Find where the given text appears and provide that cell's center as (X, Y) coordinate. 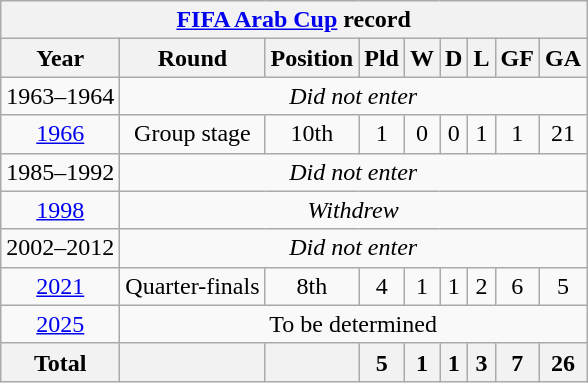
1963–1964 (60, 96)
L (482, 58)
Withdrew (354, 210)
Group stage (192, 134)
Quarter-finals (192, 286)
GA (562, 58)
GF (517, 58)
3 (482, 362)
10th (312, 134)
1966 (60, 134)
Round (192, 58)
1998 (60, 210)
2002–2012 (60, 248)
Year (60, 58)
W (422, 58)
D (454, 58)
7 (517, 362)
2025 (60, 324)
2 (482, 286)
4 (382, 286)
21 (562, 134)
Pld (382, 58)
Total (60, 362)
To be determined (354, 324)
FIFA Arab Cup record (294, 20)
26 (562, 362)
1985–1992 (60, 172)
Position (312, 58)
8th (312, 286)
2021 (60, 286)
6 (517, 286)
